Determine the (X, Y) coordinate at the center of the cell enclosing the given text.  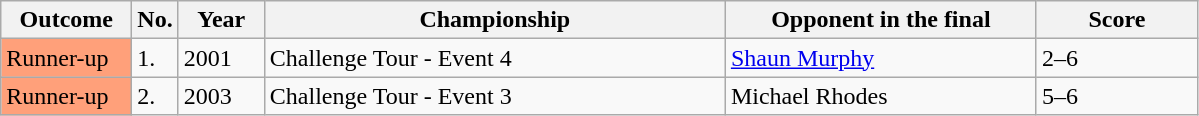
2–6 (1116, 58)
Challenge Tour - Event 3 (494, 96)
No. (155, 20)
Shaun Murphy (880, 58)
Challenge Tour - Event 4 (494, 58)
Opponent in the final (880, 20)
1. (155, 58)
5–6 (1116, 96)
Michael Rhodes (880, 96)
2003 (221, 96)
Championship (494, 20)
Outcome (66, 20)
2001 (221, 58)
Year (221, 20)
2. (155, 96)
Score (1116, 20)
